Return (x, y) of the center of cell containing provided text 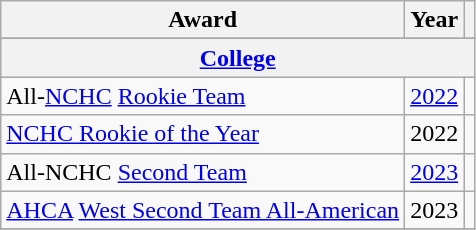
Award (203, 20)
NCHC Rookie of the Year (203, 134)
All-NCHC Rookie Team (203, 96)
All-NCHC Second Team (203, 172)
AHCA West Second Team All-American (203, 210)
College (238, 58)
Year (434, 20)
